Search for the cell housing the specified text and yield its [X, Y] center coordinate. 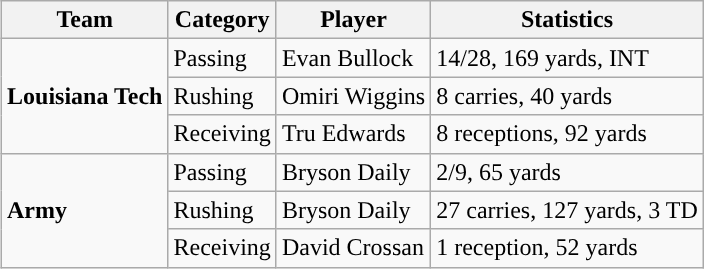
Louisiana Tech [85, 96]
27 carries, 127 yards, 3 TD [568, 210]
Omiri Wiggins [353, 96]
Tru Edwards [353, 134]
Statistics [568, 20]
8 carries, 40 yards [568, 96]
14/28, 169 yards, INT [568, 58]
8 receptions, 92 yards [568, 134]
2/9, 65 yards [568, 172]
David Crossan [353, 248]
Team [85, 20]
1 reception, 52 yards [568, 248]
Army [85, 210]
Evan Bullock [353, 58]
Player [353, 20]
Category [222, 20]
